Identify which cell holds the provided text, then report its (x, y) central coordinate. 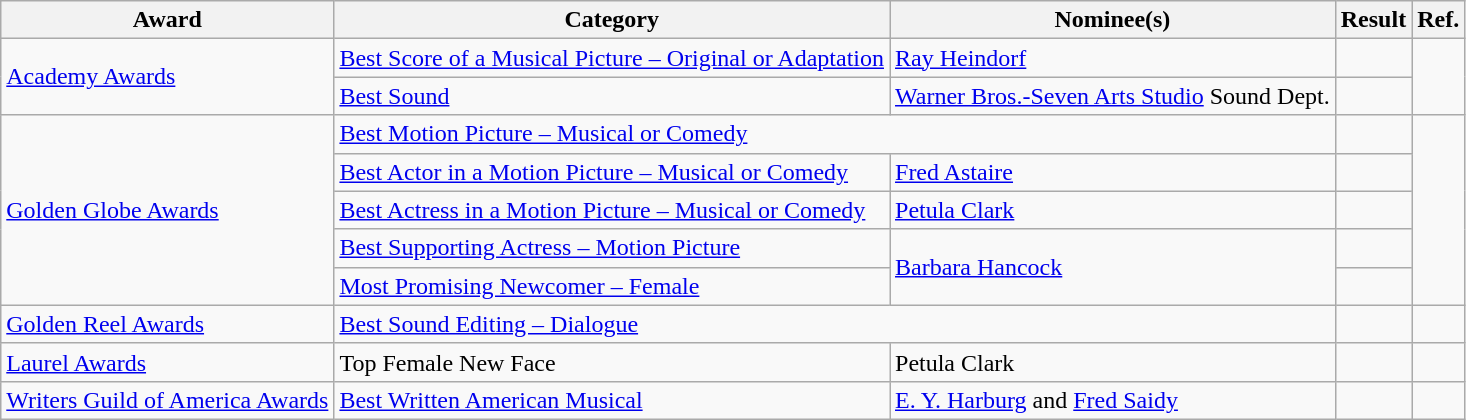
Nominee(s) (1113, 20)
Warner Bros.-Seven Arts Studio Sound Dept. (1113, 96)
Best Supporting Actress – Motion Picture (612, 248)
Golden Globe Awards (168, 210)
Ref. (1438, 20)
Best Score of a Musical Picture – Original or Adaptation (612, 58)
Best Actress in a Motion Picture – Musical or Comedy (612, 210)
Top Female New Face (612, 362)
Ray Heindorf (1113, 58)
E. Y. Harburg and Fred Saidy (1113, 400)
Academy Awards (168, 77)
Fred Astaire (1113, 172)
Award (168, 20)
Writers Guild of America Awards (168, 400)
Best Sound (612, 96)
Best Actor in a Motion Picture – Musical or Comedy (612, 172)
Best Motion Picture – Musical or Comedy (834, 134)
Barbara Hancock (1113, 267)
Category (612, 20)
Best Written American Musical (612, 400)
Most Promising Newcomer – Female (612, 286)
Result (1373, 20)
Best Sound Editing – Dialogue (834, 324)
Laurel Awards (168, 362)
Golden Reel Awards (168, 324)
